Find where the given text appears and provide that cell's center as (x, y) coordinate. 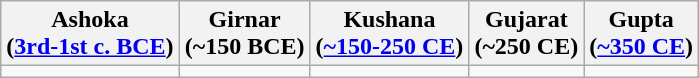
Gujarat(~250 CE) (526, 34)
Girnar(~150 BCE) (244, 34)
Kushana(~150-250 CE) (390, 34)
Gupta(~350 CE) (642, 34)
Ashoka(3rd-1st c. BCE) (90, 34)
